Scan for the cell matching the given text and deliver its (x, y) coordinate at center. 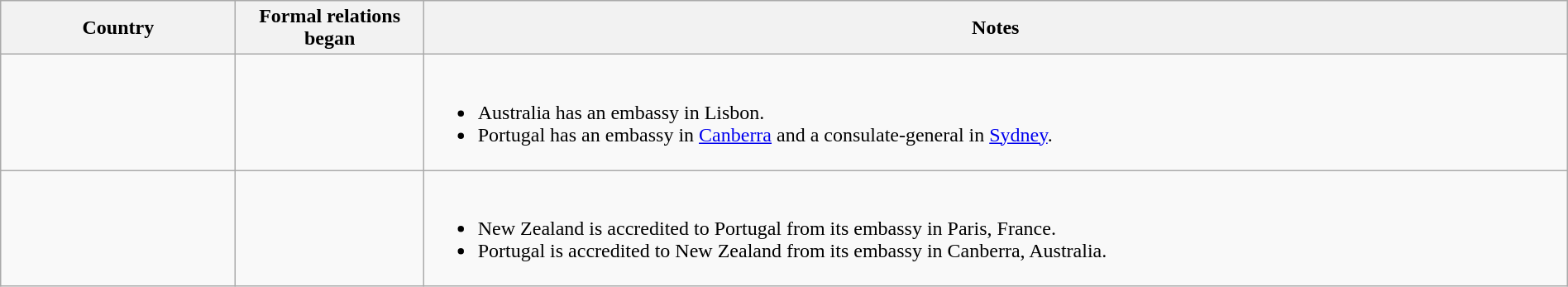
Notes (996, 28)
Formal relations began (329, 28)
Country (118, 28)
Australia has an embassy in Lisbon.Portugal has an embassy in Canberra and a consulate-general in Sydney. (996, 112)
